Return the (X, Y) coordinate for the center point of the cell that contains the specified text.  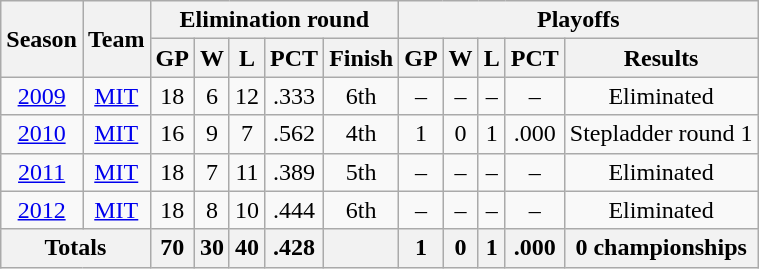
Season (42, 39)
.444 (294, 210)
6 (212, 96)
5th (362, 172)
2011 (42, 172)
Finish (362, 58)
Results (661, 58)
8 (212, 210)
.389 (294, 172)
.562 (294, 134)
.333 (294, 96)
12 (246, 96)
Totals (76, 248)
70 (172, 248)
.428 (294, 248)
2012 (42, 210)
40 (246, 248)
4th (362, 134)
Stepladder round 1 (661, 134)
2009 (42, 96)
9 (212, 134)
2010 (42, 134)
Playoffs (578, 20)
0 championships (661, 248)
11 (246, 172)
10 (246, 210)
Team (116, 39)
Elimination round (274, 20)
16 (172, 134)
30 (212, 248)
